Search for the cell housing the specified text and yield its [X, Y] center coordinate. 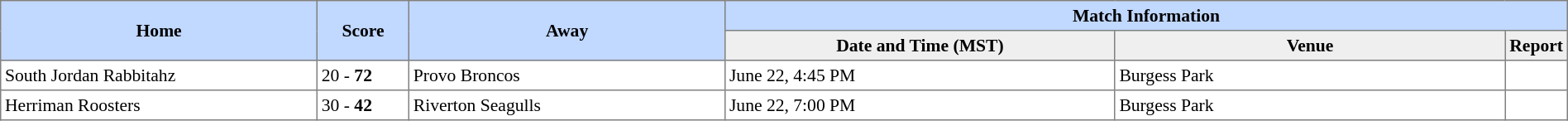
Date and Time (MST) [920, 46]
20 - 72 [364, 75]
Venue [1310, 46]
Riverton Seagulls [567, 105]
June 22, 7:00 PM [920, 105]
Home [159, 31]
Provo Broncos [567, 75]
Score [364, 31]
Report [1537, 46]
Match Information [1146, 16]
June 22, 4:45 PM [920, 75]
South Jordan Rabbitahz [159, 75]
30 - 42 [364, 105]
Away [567, 31]
Herriman Roosters [159, 105]
